Pinpoint the cell where the given text exists, returning its (x, y) midpoint coordinate. 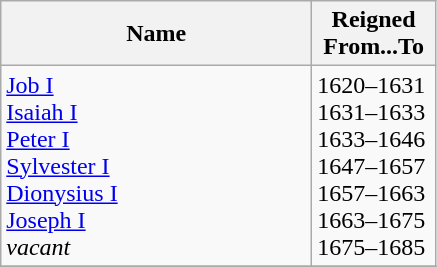
ReignedFrom...To (374, 34)
Name (156, 34)
1620–16311631–16331633–16461647–16571657–16631663–16751675–1685 (374, 166)
Job I Isaiah I Peter I Sylvester I Dionysius IJoseph I vacant (156, 166)
